Extract the (x, y) coordinate from the center of the cell holding the provided text.  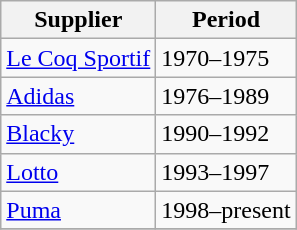
Le Coq Sportif (78, 58)
1993–1997 (226, 172)
Puma (78, 210)
1970–1975 (226, 58)
1976–1989 (226, 96)
Adidas (78, 96)
Blacky (78, 134)
Supplier (78, 20)
1990–1992 (226, 134)
1998–present (226, 210)
Period (226, 20)
Lotto (78, 172)
